Search for the cell housing the specified text and yield its [x, y] center coordinate. 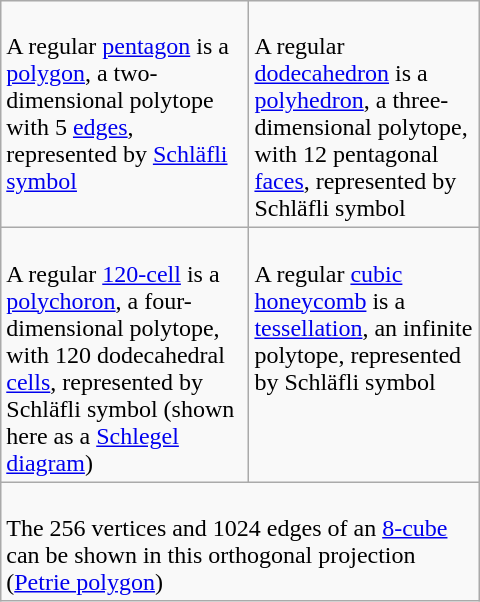
A regular cubic honeycomb is a tessellation, an infinite polytope, represented by Schläfli symbol [364, 355]
A regular dodecahedron is a polyhedron, a three-dimensional polytope, with 12 pentagonal faces, represented by Schläfli symbol [364, 114]
The 256 vertices and 1024 edges of an 8-cube can be shown in this orthogonal projection (Petrie polygon) [240, 542]
A regular pentagon is a polygon, a two-dimensional polytope with 5 edges, represented by Schläfli symbol [125, 114]
